Detect which cell encompasses the target text, then output its (X, Y) center coordinate. 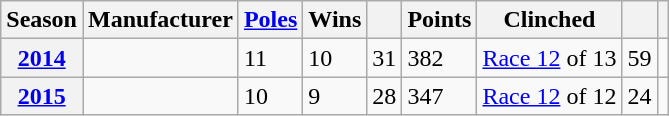
Wins (335, 20)
Points (440, 20)
Manufacturer (160, 20)
Race 12 of 12 (550, 96)
2014 (42, 58)
Poles (270, 20)
Season (42, 20)
347 (440, 96)
2015 (42, 96)
382 (440, 58)
9 (335, 96)
59 (640, 58)
11 (270, 58)
28 (384, 96)
24 (640, 96)
Clinched (550, 20)
Race 12 of 13 (550, 58)
31 (384, 58)
